Capture the cell that displays the provided text and extract its [X, Y] central coordinate. 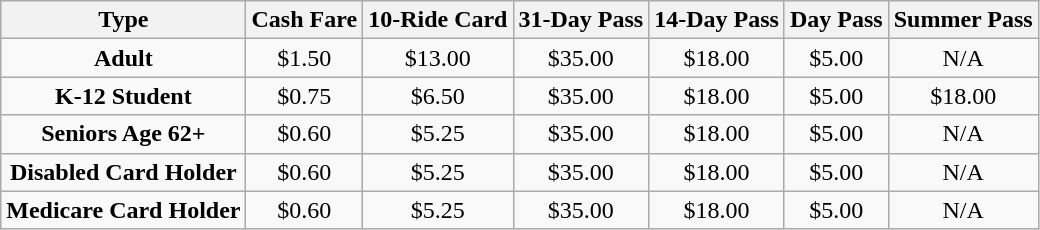
Seniors Age 62+ [124, 134]
$1.50 [304, 58]
31-Day Pass [581, 20]
Cash Fare [304, 20]
$6.50 [438, 96]
K-12 Student [124, 96]
$0.75 [304, 96]
10-Ride Card [438, 20]
Adult [124, 58]
Summer Pass [963, 20]
Medicare Card Holder [124, 210]
Disabled Card Holder [124, 172]
Day Pass [836, 20]
14-Day Pass [717, 20]
$13.00 [438, 58]
Type [124, 20]
